Pinpoint the cell where the given text exists, returning its [X, Y] midpoint coordinate. 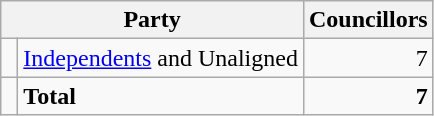
Party [152, 20]
Independents and Unaligned [161, 58]
Total [161, 96]
Councillors [368, 20]
